Identify which cell holds the provided text, then report its (X, Y) central coordinate. 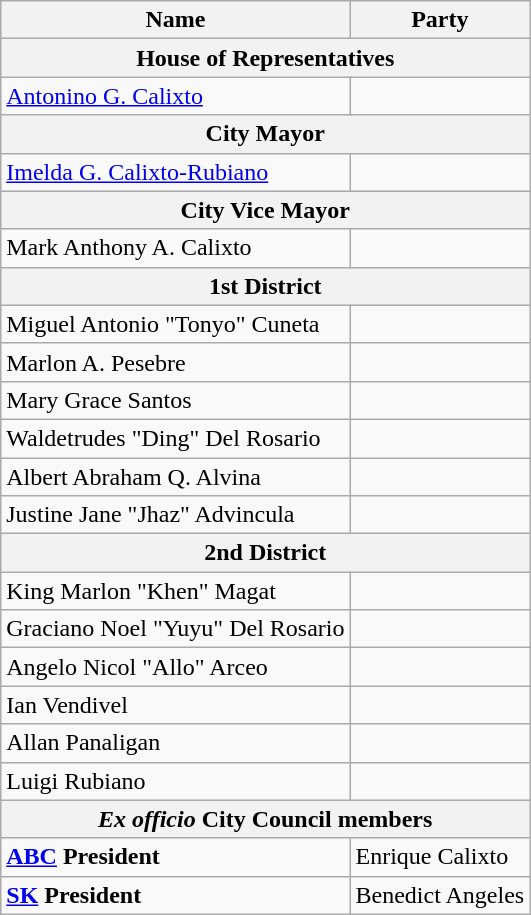
Graciano Noel "Yuyu" Del Rosario (176, 629)
2nd District (266, 553)
Ian Vendivel (176, 705)
King Marlon "Khen" Magat (176, 591)
Albert Abraham Q. Alvina (176, 477)
1st District (266, 286)
City Mayor (266, 134)
Justine Jane "Jhaz" Advincula (176, 515)
Mary Grace Santos (176, 400)
Luigi Rubiano (176, 781)
Antonino G. Calixto (176, 96)
Party (440, 20)
Name (176, 20)
Miguel Antonio "Tonyo" Cuneta (176, 324)
Ex officio City Council members (266, 819)
Benedict Angeles (440, 895)
Mark Anthony A. Calixto (176, 248)
House of Representatives (266, 58)
Marlon A. Pesebre (176, 362)
Enrique Calixto (440, 857)
Angelo Nicol "Allo" Arceo (176, 667)
Waldetrudes "Ding" Del Rosario (176, 438)
SK President (176, 895)
ABC President (176, 857)
City Vice Mayor (266, 210)
Allan Panaligan (176, 743)
Imelda G. Calixto-Rubiano (176, 172)
